Return (x, y) of the center of cell containing provided text 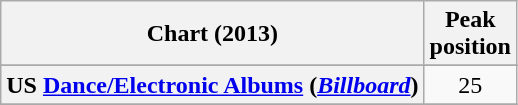
Chart (2013) (212, 34)
Peakposition (470, 34)
US Dance/Electronic Albums (Billboard) (212, 85)
25 (470, 85)
